Identify which cell holds the provided text, then report its (x, y) central coordinate. 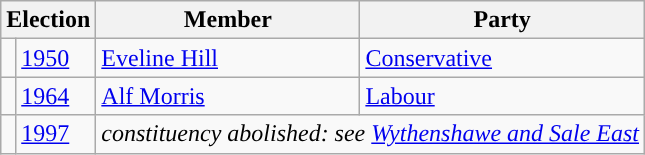
1997 (56, 134)
Party (502, 20)
1964 (56, 96)
Member (228, 20)
1950 (56, 58)
Labour (502, 96)
Election (48, 20)
Alf Morris (228, 96)
Conservative (502, 58)
constituency abolished: see Wythenshawe and Sale East (370, 134)
Eveline Hill (228, 58)
